Search for the cell housing the specified text and yield its [x, y] center coordinate. 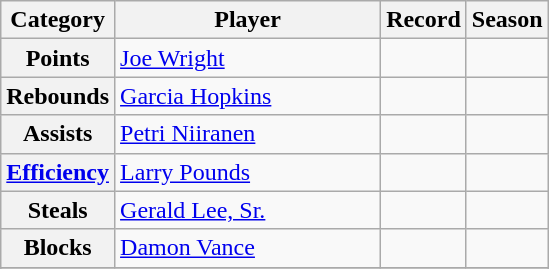
Garcia Hopkins [248, 96]
Damon Vance [248, 248]
Steals [58, 210]
Efficiency [58, 172]
Larry Pounds [248, 172]
Record [424, 20]
Points [58, 58]
Gerald Lee, Sr. [248, 210]
Petri Niiranen [248, 134]
Assists [58, 134]
Season [507, 20]
Category [58, 20]
Joe Wright [248, 58]
Blocks [58, 248]
Rebounds [58, 96]
Player [248, 20]
